Capture the cell that displays the provided text and extract its [X, Y] central coordinate. 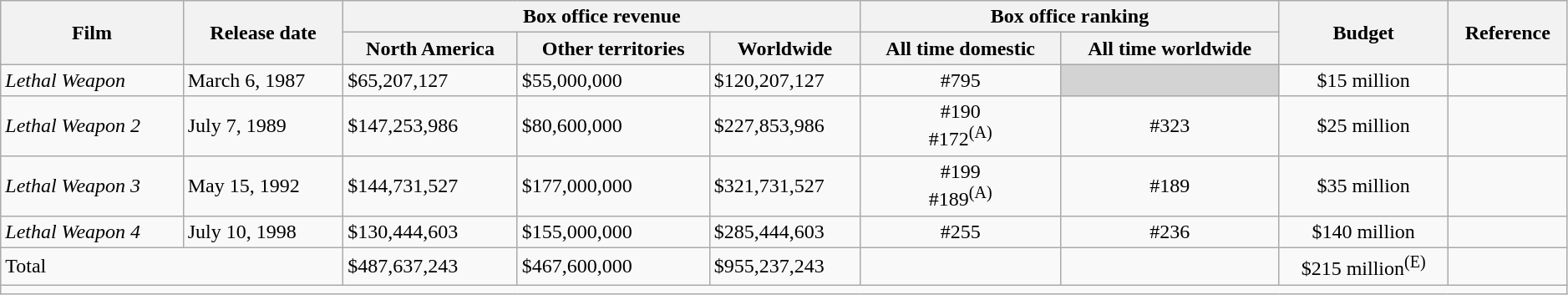
$140 million [1363, 231]
Worldwide [785, 48]
July 10, 1998 [263, 231]
$55,000,000 [613, 80]
$35 million [1363, 186]
Box office ranking [1069, 17]
$65,207,127 [430, 80]
#255 [961, 231]
$955,237,243 [785, 266]
#795 [961, 80]
Release date [263, 33]
$177,000,000 [613, 186]
#190 #172(A) [961, 126]
$25 million [1363, 126]
$285,444,603 [785, 231]
$215 million(E) [1363, 266]
Lethal Weapon 3 [92, 186]
Lethal Weapon 4 [92, 231]
Reference [1507, 33]
$147,253,986 [430, 126]
July 7, 1989 [263, 126]
$155,000,000 [613, 231]
$120,207,127 [785, 80]
Budget [1363, 33]
$130,444,603 [430, 231]
March 6, 1987 [263, 80]
$80,600,000 [613, 126]
$467,600,000 [613, 266]
May 15, 1992 [263, 186]
Lethal Weapon 2 [92, 126]
$144,731,527 [430, 186]
Film [92, 33]
All time domestic [961, 48]
Box office revenue [601, 17]
Total [172, 266]
North America [430, 48]
$227,853,986 [785, 126]
$15 million [1363, 80]
#189 [1170, 186]
#199 #189(A) [961, 186]
All time worldwide [1170, 48]
#236 [1170, 231]
Other territories [613, 48]
$321,731,527 [785, 186]
#323 [1170, 126]
Lethal Weapon [92, 80]
$487,637,243 [430, 266]
